Output the (X, Y) coordinate of the center of the cell containing the given text.  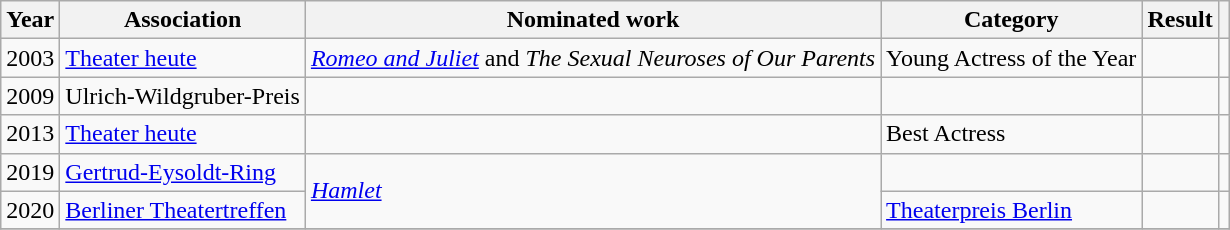
2020 (30, 210)
2013 (30, 134)
Ulrich-Wildgruber-Preis (183, 96)
Berliner Theatertreffen (183, 210)
Hamlet (592, 191)
Best Actress (1012, 134)
2019 (30, 172)
Result (1180, 20)
Category (1012, 20)
Theaterpreis Berlin (1012, 210)
2003 (30, 58)
Gertrud-Eysoldt-Ring (183, 172)
Romeo and Juliet and The Sexual Neuroses of Our Parents (592, 58)
Year (30, 20)
Nominated work (592, 20)
Young Actress of the Year (1012, 58)
2009 (30, 96)
Association (183, 20)
